Capture the cell that displays the provided text and extract its (X, Y) central coordinate. 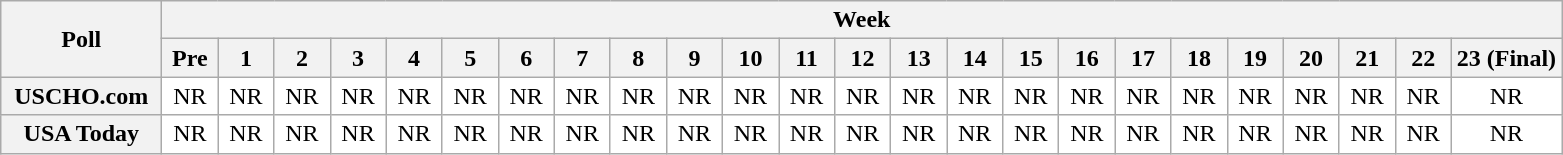
Poll (82, 39)
21 (1367, 58)
9 (694, 58)
19 (1255, 58)
Week (862, 20)
17 (1143, 58)
10 (750, 58)
13 (919, 58)
4 (414, 58)
14 (975, 58)
16 (1087, 58)
15 (1031, 58)
12 (863, 58)
22 (1423, 58)
23 (Final) (1506, 58)
2 (302, 58)
5 (470, 58)
USCHO.com (82, 96)
6 (526, 58)
8 (638, 58)
20 (1311, 58)
7 (582, 58)
Pre (190, 58)
3 (358, 58)
11 (806, 58)
18 (1199, 58)
USA Today (82, 134)
1 (246, 58)
